Find where the given text appears and provide that cell's center as [x, y] coordinate. 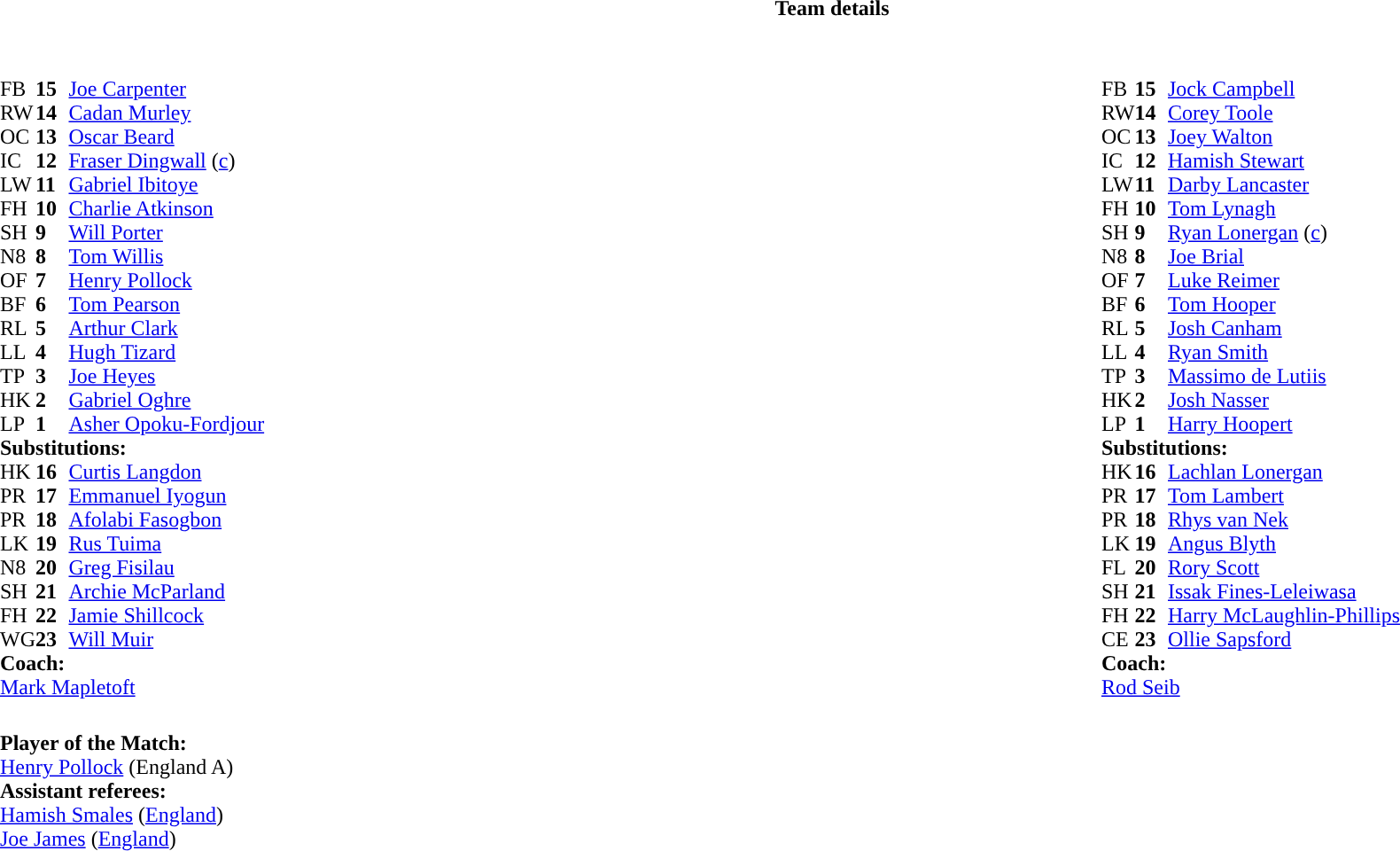
Josh Nasser [1284, 401]
Hamish Stewart [1284, 161]
Gabriel Oghre [167, 401]
Tom Pearson [167, 305]
Fraser Dingwall (c) [167, 161]
CE [1118, 640]
Will Porter [167, 232]
Curtis Langdon [167, 472]
Rus Tuima [167, 544]
Charlie Atkinson [167, 209]
Joe Brial [1284, 257]
Darby Lancaster [1284, 184]
Will Muir [167, 640]
Jamie Shillcock [167, 615]
Mark Mapletoft [132, 688]
Joe Heyes [167, 376]
Emmanuel Iyogun [167, 496]
Tom Willis [167, 257]
Arthur Clark [167, 328]
Oscar Beard [167, 137]
Afolabi Fasogbon [167, 519]
Corey Toole [1284, 113]
Asher Opoku-Fordjour [167, 424]
Greg Fisilau [167, 567]
Lachlan Lonergan [1284, 472]
Gabriel Ibitoye [167, 184]
Hugh Tizard [167, 353]
Ollie Sapsford [1284, 640]
Archie McParland [167, 592]
Luke Reimer [1284, 280]
Rory Scott [1284, 567]
Joey Walton [1284, 137]
Issak Fines-Leleiwasa [1284, 592]
Cadan Murley [167, 113]
Harry McLaughlin-Phillips [1284, 615]
Tom Hooper [1284, 305]
Angus Blyth [1284, 544]
Rhys van Nek [1284, 519]
Rod Seib [1251, 688]
Tom Lambert [1284, 496]
Henry Pollock [167, 280]
Harry Hoopert [1284, 424]
Josh Canham [1284, 328]
Joe Carpenter [167, 89]
Ryan Smith [1284, 353]
Massimo de Lutiis [1284, 376]
WG [18, 640]
Ryan Lonergan (c) [1284, 232]
FL [1118, 567]
Tom Lynagh [1284, 209]
Jock Campbell [1284, 89]
